Return (X, Y) of the center of cell containing provided text 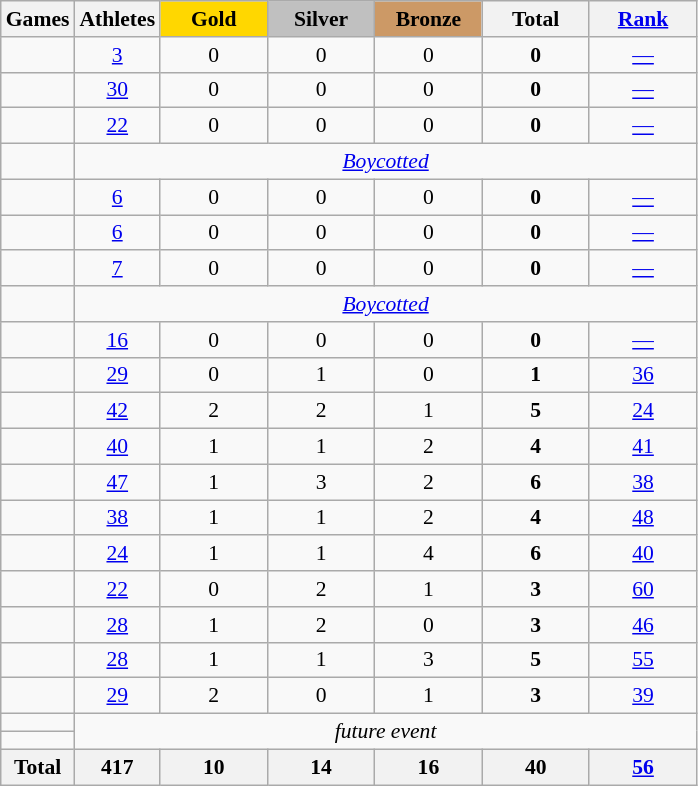
10 (214, 767)
39 (642, 696)
Silver (320, 19)
60 (642, 589)
56 (642, 767)
Athletes (117, 19)
14 (320, 767)
36 (642, 375)
Games (38, 19)
Bronze (428, 19)
48 (642, 518)
Gold (214, 19)
46 (642, 625)
future event (385, 732)
Rank (642, 19)
7 (117, 269)
42 (117, 411)
55 (642, 660)
30 (117, 90)
417 (117, 767)
41 (642, 447)
47 (117, 482)
